Return (X, Y) of the center of cell containing provided text 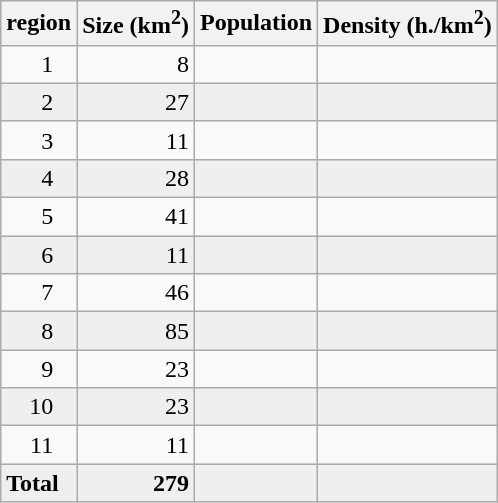
Density (h./km2) (408, 24)
27 (136, 102)
5 (39, 217)
46 (136, 293)
Population (256, 24)
3 (39, 140)
4 (39, 178)
9 (39, 369)
1 (39, 64)
85 (136, 331)
41 (136, 217)
7 (39, 293)
6 (39, 255)
279 (136, 483)
28 (136, 178)
region (39, 24)
2 (39, 102)
10 (39, 407)
Size (km2) (136, 24)
Total (39, 483)
